Scan for the cell matching the given text and deliver its (x, y) coordinate at center. 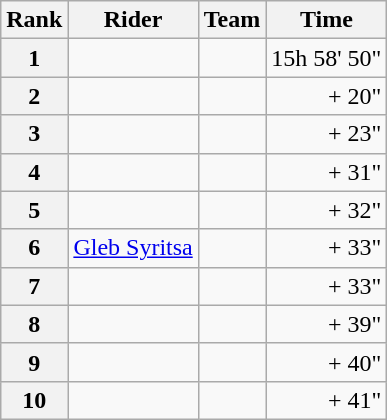
+ 40" (326, 362)
7 (34, 286)
Team (232, 20)
Rider (133, 20)
+ 39" (326, 324)
10 (34, 400)
1 (34, 58)
Gleb Syritsa (133, 248)
+ 41" (326, 400)
+ 20" (326, 96)
6 (34, 248)
3 (34, 134)
2 (34, 96)
Rank (34, 20)
9 (34, 362)
Time (326, 20)
+ 23" (326, 134)
+ 31" (326, 172)
+ 32" (326, 210)
4 (34, 172)
15h 58' 50" (326, 58)
8 (34, 324)
5 (34, 210)
